From the cell containing the given text, extract its center point as (X, Y) coordinate. 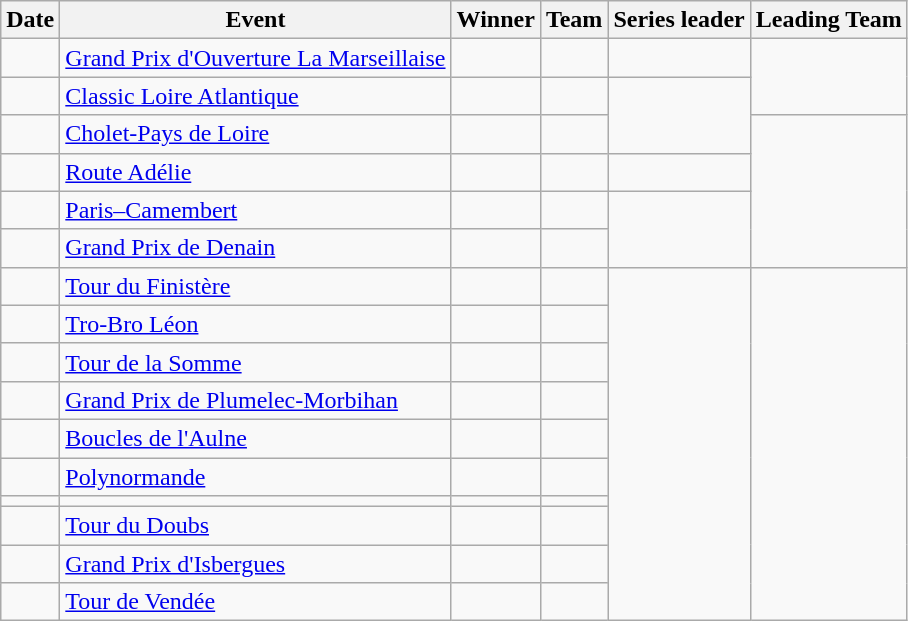
Route Adélie (256, 172)
Grand Prix de Denain (256, 248)
Classic Loire Atlantique (256, 96)
Boucles de l'Aulne (256, 438)
Grand Prix d'Isbergues (256, 564)
Winner (496, 20)
Leading Team (828, 20)
Grand Prix de Plumelec-Morbihan (256, 400)
Tour de la Somme (256, 362)
Date (30, 20)
Tour du Finistère (256, 286)
Tro-Bro Léon (256, 324)
Series leader (679, 20)
Cholet-Pays de Loire (256, 134)
Paris–Camembert (256, 210)
Polynormande (256, 477)
Event (256, 20)
Tour de Vendée (256, 602)
Team (574, 20)
Grand Prix d'Ouverture La Marseillaise (256, 58)
Tour du Doubs (256, 526)
